Output the (X, Y) coordinate of the center of the cell containing the given text.  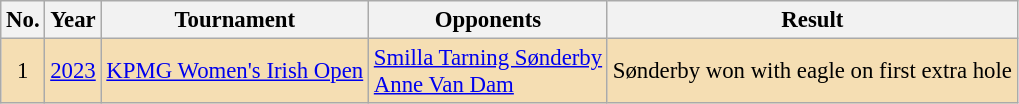
KPMG Women's Irish Open (234, 72)
Smilla Tarning Sønderby Anne Van Dam (488, 72)
Opponents (488, 20)
1 (23, 72)
No. (23, 20)
Result (812, 20)
Sønderby won with eagle on first extra hole (812, 72)
Tournament (234, 20)
2023 (73, 72)
Year (73, 20)
